Pinpoint the cell where the given text exists, returning its (x, y) midpoint coordinate. 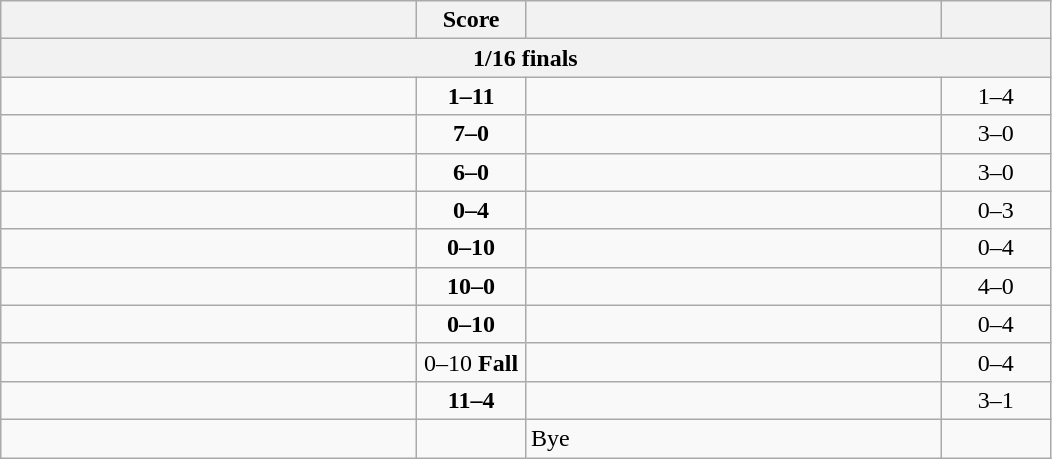
6–0 (472, 172)
7–0 (472, 134)
Score (472, 20)
1–11 (472, 96)
3–1 (996, 400)
10–0 (472, 286)
Bye (733, 438)
0–10 Fall (472, 362)
1–4 (996, 96)
0–3 (996, 210)
4–0 (996, 286)
11–4 (472, 400)
1/16 finals (526, 58)
